From the cell containing the given text, extract its center point as [X, Y] coordinate. 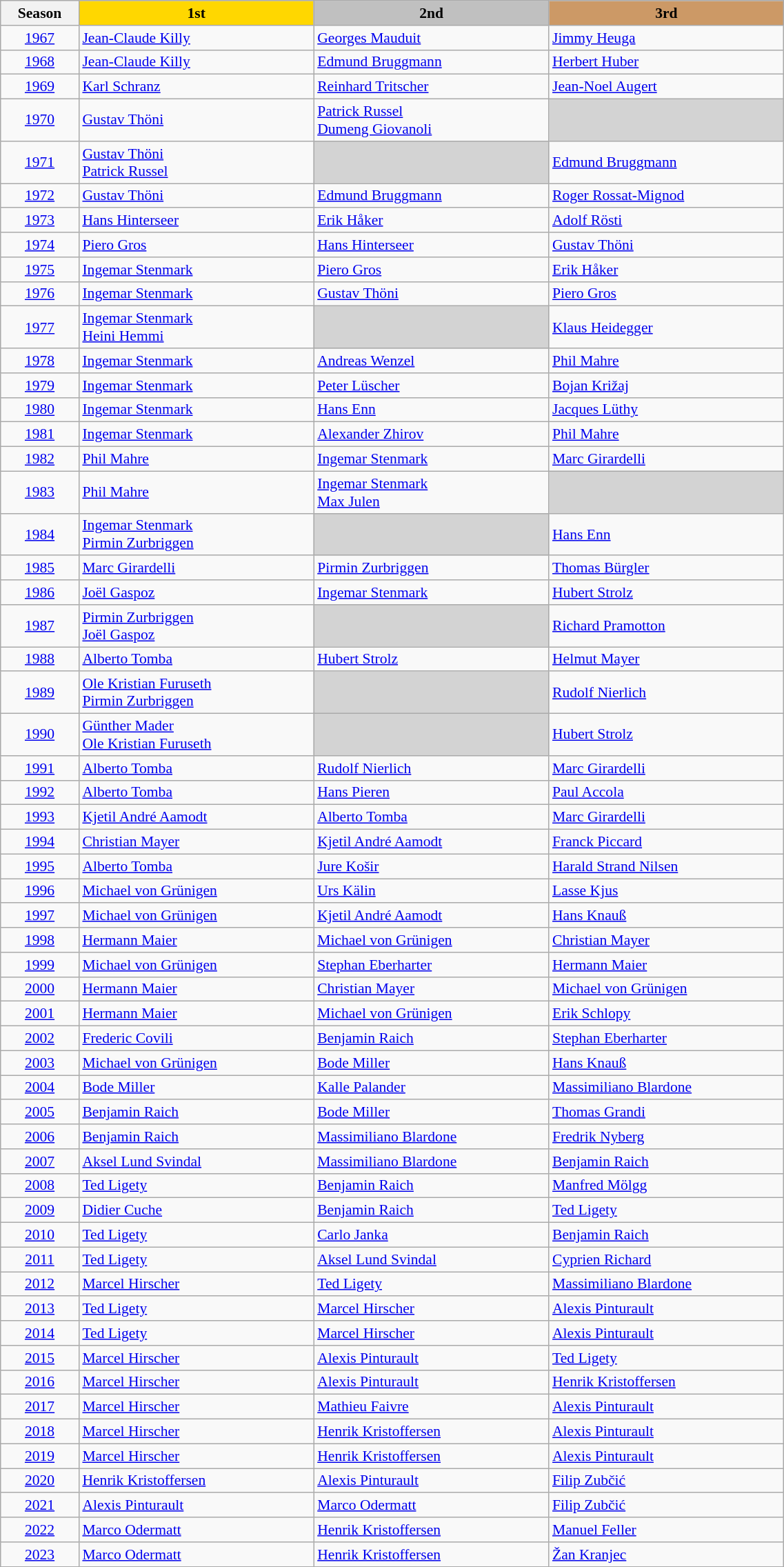
Jean-Noel Augert [666, 87]
Georges Mauduit [432, 38]
Helmut Mayer [666, 659]
1998 [40, 940]
2006 [40, 1137]
Lasse Kjus [666, 891]
2022 [40, 1530]
Thomas Grandi [666, 1112]
1999 [40, 965]
Erik Schlopy [666, 1014]
2016 [40, 1382]
1981 [40, 435]
Jacques Lüthy [666, 410]
Alexander Zhirov [432, 435]
Adolf Rösti [666, 221]
Ole Kristian Furuseth Pirmin Zurbriggen [196, 692]
Jure Košir [432, 866]
Cyprien Richard [666, 1259]
1983 [40, 492]
1973 [40, 221]
1982 [40, 459]
1969 [40, 87]
Klaus Heidegger [666, 327]
Herbert Huber [666, 62]
1992 [40, 792]
1988 [40, 659]
1987 [40, 626]
1994 [40, 842]
Didier Cuche [196, 1210]
Roger Rossat-Mignod [666, 196]
Fredrik Nyberg [666, 1137]
1970 [40, 120]
Ingemar Stenmark Pirmin Zurbriggen [196, 534]
Mathieu Faivre [432, 1407]
1976 [40, 294]
1984 [40, 534]
1990 [40, 735]
1967 [40, 38]
Andreas Wenzel [432, 361]
Manuel Feller [666, 1530]
2017 [40, 1407]
2003 [40, 1063]
1997 [40, 916]
Jimmy Heuga [666, 38]
Season [40, 13]
Paul Accola [666, 792]
Ingemar Stenmark Heini Hemmi [196, 327]
2010 [40, 1235]
Žan Kranjec [666, 1555]
2001 [40, 1014]
Ingemar Stenmark Max Julen [432, 492]
Gustav Thöni Patrick Russel [196, 163]
Günther Mader Ole Kristian Furuseth [196, 735]
2020 [40, 1481]
1985 [40, 568]
2011 [40, 1259]
1993 [40, 817]
2023 [40, 1555]
1996 [40, 891]
Harald Strand Nilsen [666, 866]
2008 [40, 1186]
1971 [40, 163]
Franck Piccard [666, 842]
2021 [40, 1506]
2nd [432, 13]
1972 [40, 196]
2018 [40, 1432]
2004 [40, 1088]
2000 [40, 989]
1979 [40, 386]
Reinhard Tritscher [432, 87]
2019 [40, 1456]
Kalle Palander [432, 1088]
Pirmin Zurbriggen Joël Gaspoz [196, 626]
1989 [40, 692]
Joël Gaspoz [196, 592]
Thomas Bürgler [666, 568]
1974 [40, 245]
Carlo Janka [432, 1235]
2013 [40, 1309]
Manfred Mölgg [666, 1186]
Frederic Covili [196, 1039]
1975 [40, 270]
1977 [40, 327]
Patrick Russel Dumeng Giovanoli [432, 120]
2014 [40, 1333]
2009 [40, 1210]
1995 [40, 866]
Peter Lüscher [432, 386]
3rd [666, 13]
2012 [40, 1284]
Hans Pieren [432, 792]
Karl Schranz [196, 87]
1978 [40, 361]
1991 [40, 768]
2002 [40, 1039]
2007 [40, 1161]
1986 [40, 592]
Bojan Križaj [666, 386]
1968 [40, 62]
2005 [40, 1112]
Pirmin Zurbriggen [432, 568]
Urs Kälin [432, 891]
2015 [40, 1358]
1st [196, 13]
1980 [40, 410]
Richard Pramotton [666, 626]
